Extract the [X, Y] coordinate from the center of the cell holding the provided text.  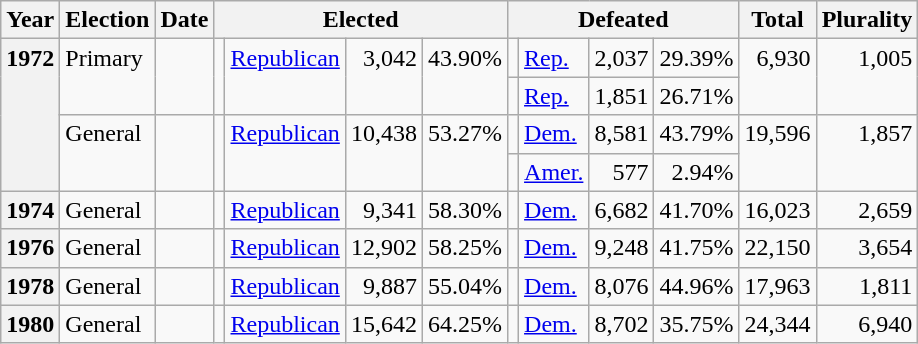
1,005 [867, 77]
53.27% [464, 153]
3,042 [384, 77]
9,341 [384, 210]
16,023 [778, 210]
10,438 [384, 153]
55.04% [464, 286]
15,642 [384, 324]
64.25% [464, 324]
22,150 [778, 248]
58.30% [464, 210]
6,682 [622, 210]
1980 [30, 324]
1978 [30, 286]
Elected [361, 20]
Amer. [554, 172]
41.75% [696, 248]
17,963 [778, 286]
6,940 [867, 324]
41.70% [696, 210]
1,857 [867, 153]
35.75% [696, 324]
Defeated [623, 20]
58.25% [464, 248]
9,887 [384, 286]
Plurality [867, 20]
2.94% [696, 172]
1974 [30, 210]
1976 [30, 248]
9,248 [622, 248]
8,076 [622, 286]
Date [184, 20]
1,851 [622, 96]
44.96% [696, 286]
6,930 [778, 77]
29.39% [696, 58]
43.79% [696, 134]
1972 [30, 115]
24,344 [778, 324]
3,654 [867, 248]
19,596 [778, 153]
43.90% [464, 77]
26.71% [696, 96]
8,702 [622, 324]
577 [622, 172]
Election [108, 20]
12,902 [384, 248]
2,037 [622, 58]
Total [778, 20]
1,811 [867, 286]
8,581 [622, 134]
Primary [108, 77]
Year [30, 20]
2,659 [867, 210]
